Determine the [X, Y] coordinate at the center of the cell enclosing the given text.  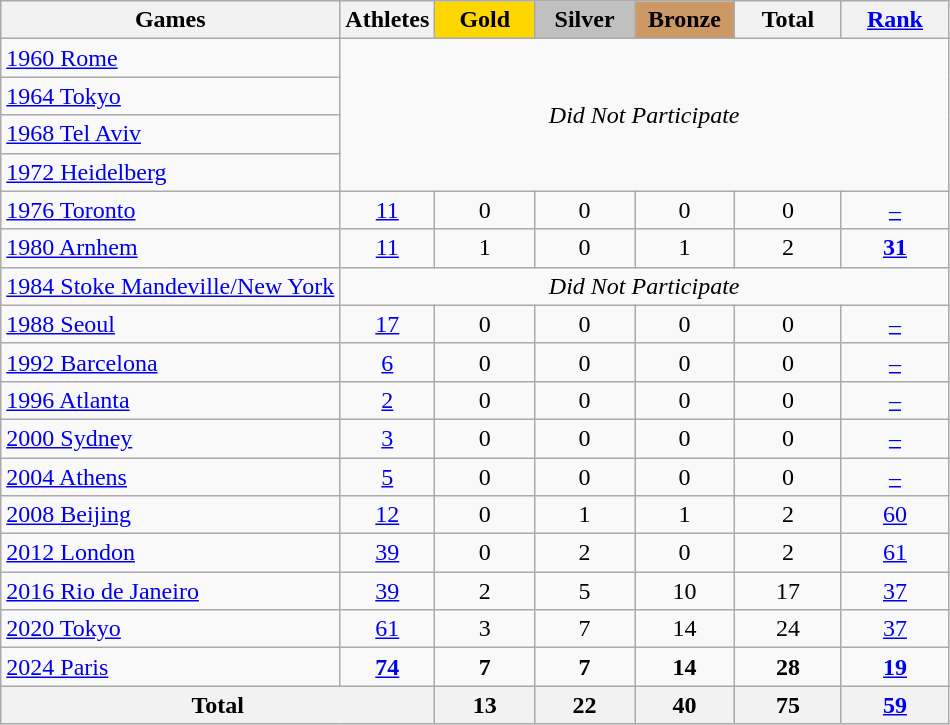
1968 Tel Aviv [170, 134]
1980 Arnhem [170, 248]
2016 Rio de Janeiro [170, 591]
24 [788, 629]
2012 London [170, 553]
6 [388, 362]
59 [894, 705]
19 [894, 667]
2020 Tokyo [170, 629]
1964 Tokyo [170, 96]
Gold [485, 20]
13 [485, 705]
1972 Heidelberg [170, 172]
2004 Athens [170, 477]
Athletes [388, 20]
1988 Seoul [170, 324]
40 [685, 705]
1992 Barcelona [170, 362]
2008 Beijing [170, 515]
10 [685, 591]
28 [788, 667]
Games [170, 20]
1984 Stoke Mandeville/New York [170, 286]
1996 Atlanta [170, 400]
60 [894, 515]
2000 Sydney [170, 438]
1960 Rome [170, 58]
Silver [585, 20]
Rank [894, 20]
74 [388, 667]
75 [788, 705]
1976 Toronto [170, 210]
31 [894, 248]
12 [388, 515]
22 [585, 705]
2024 Paris [170, 667]
Bronze [685, 20]
